Search for the cell housing the specified text and yield its [X, Y] center coordinate. 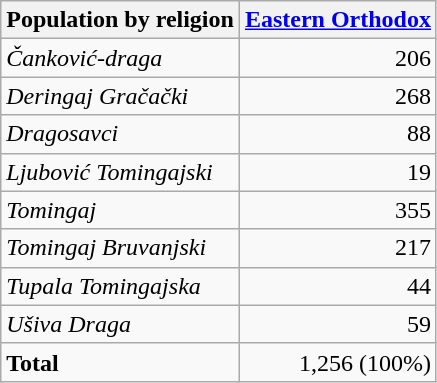
206 [338, 58]
Ljubović Tomingajski [120, 172]
44 [338, 286]
Čanković-draga [120, 58]
Tomingaj [120, 210]
268 [338, 96]
Deringaj Gračački [120, 96]
355 [338, 210]
Tomingaj Bruvanjski [120, 248]
217 [338, 248]
Dragosavci [120, 134]
19 [338, 172]
59 [338, 324]
88 [338, 134]
1,256 (100%) [338, 362]
Tupala Tomingajska [120, 286]
Total [120, 362]
Population by religion [120, 20]
Eastern Orthodox [338, 20]
Ušiva Draga [120, 324]
